Find where the given text appears and provide that cell's center as (X, Y) coordinate. 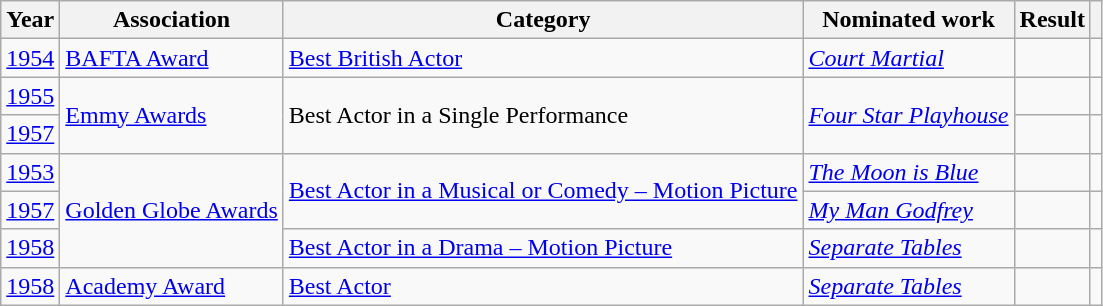
My Man Godfrey (908, 210)
The Moon is Blue (908, 172)
Year (30, 20)
Emmy Awards (172, 115)
1954 (30, 58)
Result (1052, 20)
Association (172, 20)
Four Star Playhouse (908, 115)
Nominated work (908, 20)
Category (543, 20)
1955 (30, 96)
1953 (30, 172)
BAFTA Award (172, 58)
Golden Globe Awards (172, 210)
Academy Award (172, 286)
Best Actor in a Drama – Motion Picture (543, 248)
Best British Actor (543, 58)
Court Martial (908, 58)
Best Actor (543, 286)
Best Actor in a Single Performance (543, 115)
Best Actor in a Musical or Comedy – Motion Picture (543, 191)
